Locate the cell with the specified text and output its [X, Y] center coordinate. 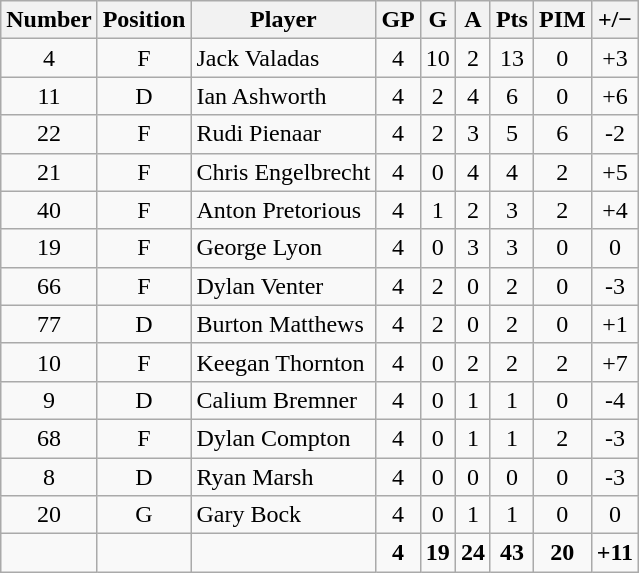
+1 [614, 324]
Ian Ashworth [284, 96]
5 [512, 134]
Position [144, 20]
-2 [614, 134]
43 [512, 553]
Dylan Compton [284, 438]
66 [49, 286]
Rudi Pienaar [284, 134]
Chris Engelbrecht [284, 172]
George Lyon [284, 248]
+/− [614, 20]
PIM [562, 20]
24 [472, 553]
+7 [614, 362]
Number [49, 20]
22 [49, 134]
A [472, 20]
8 [49, 477]
77 [49, 324]
40 [49, 210]
11 [49, 96]
+6 [614, 96]
Player [284, 20]
+11 [614, 553]
GP [398, 20]
9 [49, 400]
Keegan Thornton [284, 362]
13 [512, 58]
+4 [614, 210]
Calium Bremner [284, 400]
Ryan Marsh [284, 477]
+5 [614, 172]
-4 [614, 400]
21 [49, 172]
68 [49, 438]
+3 [614, 58]
Anton Pretorious [284, 210]
Pts [512, 20]
Gary Bock [284, 515]
Jack Valadas [284, 58]
Burton Matthews [284, 324]
Dylan Venter [284, 286]
